Find where the given text appears and provide that cell's center as [X, Y] coordinate. 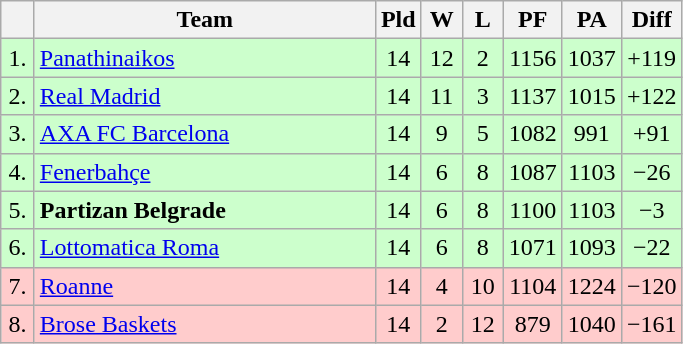
Roanne [204, 286]
1082 [532, 134]
+122 [652, 96]
+91 [652, 134]
−3 [652, 210]
Brose Baskets [204, 324]
1156 [532, 58]
4. [18, 172]
Team [204, 20]
PA [592, 20]
3. [18, 134]
1137 [532, 96]
1015 [592, 96]
1224 [592, 286]
1104 [532, 286]
Real Madrid [204, 96]
10 [482, 286]
991 [592, 134]
6. [18, 248]
PF [532, 20]
Partizan Belgrade [204, 210]
Panathinaikos [204, 58]
1. [18, 58]
9 [442, 134]
8. [18, 324]
5 [482, 134]
1093 [592, 248]
879 [532, 324]
AXA FC Barcelona [204, 134]
1087 [532, 172]
3 [482, 96]
+119 [652, 58]
−22 [652, 248]
−161 [652, 324]
11 [442, 96]
Pld [398, 20]
Diff [652, 20]
5. [18, 210]
1037 [592, 58]
L [482, 20]
4 [442, 286]
1040 [592, 324]
Fenerbahçe [204, 172]
W [442, 20]
7. [18, 286]
Lottomatica Roma [204, 248]
2. [18, 96]
−120 [652, 286]
−26 [652, 172]
1100 [532, 210]
1071 [532, 248]
